Identify which cell holds the provided text, then report its [X, Y] central coordinate. 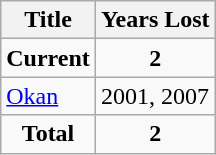
Okan [48, 96]
2001, 2007 [155, 96]
Total [48, 134]
Current [48, 58]
Title [48, 20]
Years Lost [155, 20]
